Provide the [X, Y] coordinate of the cell's center where the given text is located.  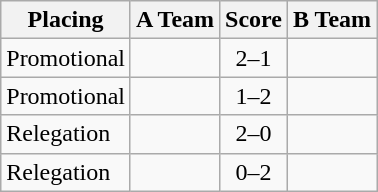
Placing [66, 20]
B Team [332, 20]
0–2 [254, 172]
1–2 [254, 96]
2–1 [254, 58]
A Team [174, 20]
Score [254, 20]
2–0 [254, 134]
